Output the [x, y] coordinate of the center of the cell containing the given text.  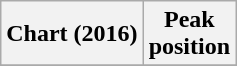
Peakposition [189, 34]
Chart (2016) [72, 34]
